For the text-containing cell, return its midpoint in (X, Y) coordinate format. 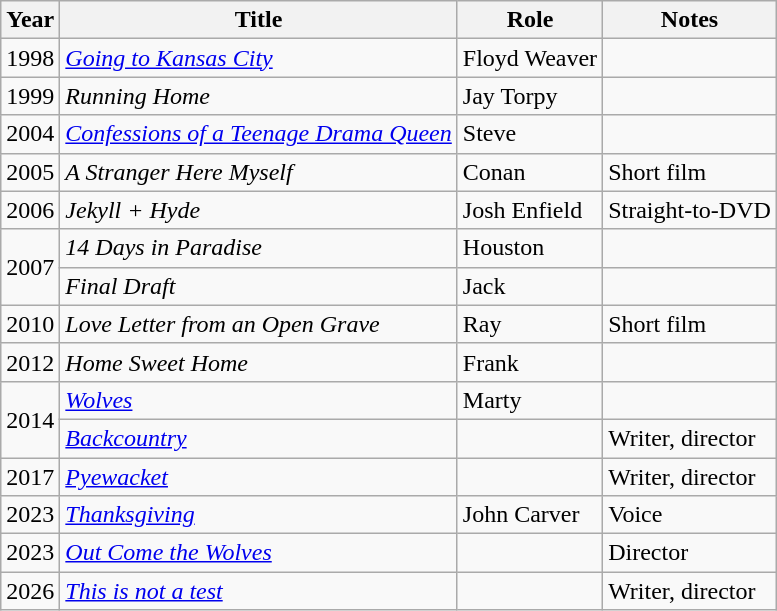
Out Come the Wolves (259, 553)
Straight-to-DVD (690, 210)
Wolves (259, 400)
Director (690, 553)
Thanksgiving (259, 515)
2006 (30, 210)
John Carver (530, 515)
1999 (30, 96)
A Stranger Here Myself (259, 172)
Jack (530, 286)
14 Days in Paradise (259, 248)
Conan (530, 172)
Year (30, 20)
Running Home (259, 96)
2004 (30, 134)
Jay Torpy (530, 96)
2012 (30, 362)
Houston (530, 248)
2010 (30, 324)
Floyd Weaver (530, 58)
1998 (30, 58)
Pyewacket (259, 477)
Steve (530, 134)
2014 (30, 419)
Love Letter from an Open Grave (259, 324)
Final Draft (259, 286)
2017 (30, 477)
Title (259, 20)
Home Sweet Home (259, 362)
2005 (30, 172)
Jekyll + Hyde (259, 210)
Role (530, 20)
2026 (30, 591)
2007 (30, 267)
Voice (690, 515)
Notes (690, 20)
Backcountry (259, 438)
Going to Kansas City (259, 58)
Marty (530, 400)
Ray (530, 324)
Frank (530, 362)
Josh Enfield (530, 210)
This is not a test (259, 591)
Confessions of a Teenage Drama Queen (259, 134)
